Search for the cell housing the specified text and yield its (x, y) center coordinate. 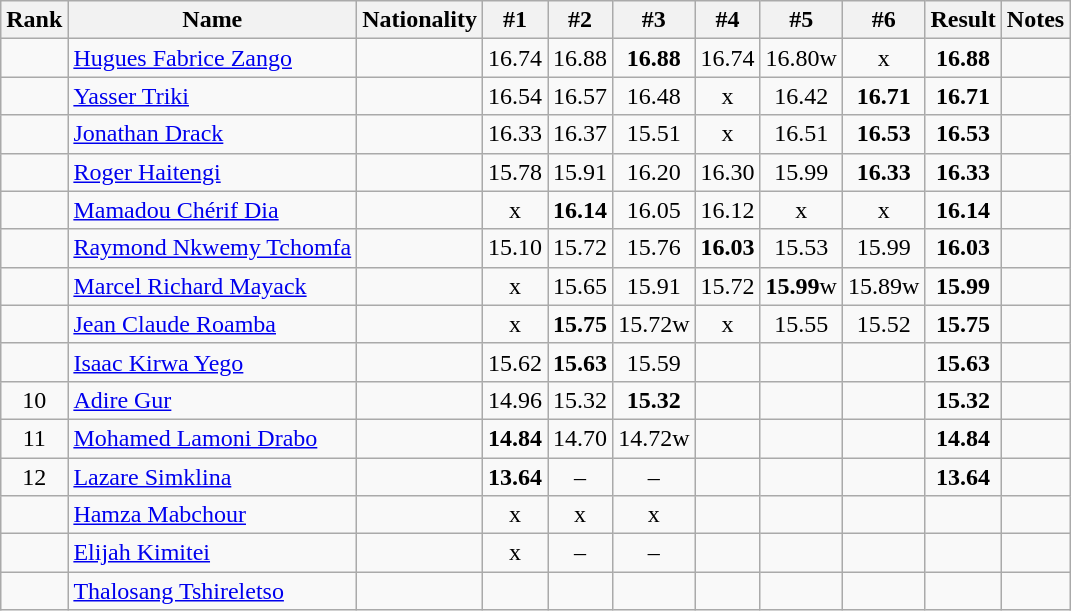
15.10 (514, 248)
Roger Haitengi (212, 172)
Isaac Kirwa Yego (212, 362)
#2 (580, 20)
Rank (34, 20)
16.12 (728, 210)
Yasser Triki (212, 96)
16.57 (580, 96)
#1 (514, 20)
#3 (654, 20)
16.30 (728, 172)
Hugues Fabrice Zango (212, 58)
Adire Gur (212, 400)
#5 (801, 20)
14.72w (654, 438)
15.89w (883, 286)
15.51 (654, 134)
#4 (728, 20)
14.96 (514, 400)
16.05 (654, 210)
15.52 (883, 324)
15.53 (801, 248)
Marcel Richard Mayack (212, 286)
15.72w (654, 324)
Jonathan Drack (212, 134)
Name (212, 20)
11 (34, 438)
16.80w (801, 58)
15.59 (654, 362)
16.51 (801, 134)
16.54 (514, 96)
16.20 (654, 172)
15.76 (654, 248)
15.78 (514, 172)
14.70 (580, 438)
Lazare Simklina (212, 477)
Raymond Nkwemy Tchomfa (212, 248)
Jean Claude Roamba (212, 324)
16.48 (654, 96)
15.55 (801, 324)
12 (34, 477)
15.65 (580, 286)
Result (963, 20)
Hamza Mabchour (212, 515)
15.99w (801, 286)
Notes (1035, 20)
16.37 (580, 134)
Nationality (420, 20)
Mamadou Chérif Dia (212, 210)
15.62 (514, 362)
Mohamed Lamoni Drabo (212, 438)
Thalosang Tshireletso (212, 591)
#6 (883, 20)
Elijah Kimitei (212, 553)
10 (34, 400)
16.42 (801, 96)
